Detect which cell encompasses the target text, then output its [x, y] center coordinate. 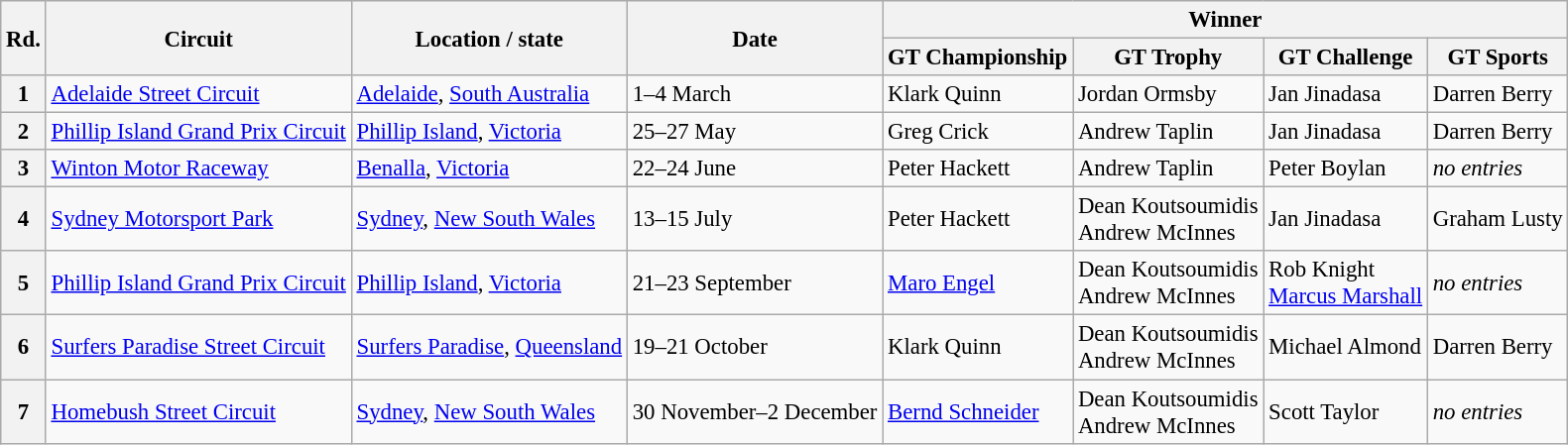
6 [24, 347]
Graham Lusty [1498, 220]
22–24 June [754, 168]
Winner [1226, 20]
Jordan Ormsby [1168, 94]
Adelaide Street Circuit [198, 94]
GT Trophy [1168, 57]
Michael Almond [1346, 347]
1–4 March [754, 94]
Adelaide, South Australia [489, 94]
Rd. [24, 38]
Date [754, 38]
GT Sports [1498, 57]
21–23 September [754, 283]
5 [24, 283]
Homebush Street Circuit [198, 412]
Peter Boylan [1346, 168]
Scott Taylor [1346, 412]
Location / state [489, 38]
Winton Motor Raceway [198, 168]
Maro Engel [978, 283]
1 [24, 94]
25–27 May [754, 132]
Circuit [198, 38]
2 [24, 132]
Surfers Paradise, Queensland [489, 347]
Sydney Motorsport Park [198, 220]
Greg Crick [978, 132]
Rob KnightMarcus Marshall [1346, 283]
GT Championship [978, 57]
Bernd Schneider [978, 412]
7 [24, 412]
30 November–2 December [754, 412]
GT Challenge [1346, 57]
Benalla, Victoria [489, 168]
19–21 October [754, 347]
13–15 July [754, 220]
4 [24, 220]
Surfers Paradise Street Circuit [198, 347]
3 [24, 168]
